Return (X, Y) of the center of cell containing provided text 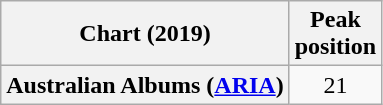
Peakposition (335, 34)
21 (335, 85)
Australian Albums (ARIA) (145, 85)
Chart (2019) (145, 34)
